For the text-containing cell, return its midpoint in (X, Y) coordinate format. 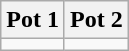
Pot 1 (33, 20)
Pot 2 (96, 20)
